Locate the cell with the specified text and output its (x, y) center coordinate. 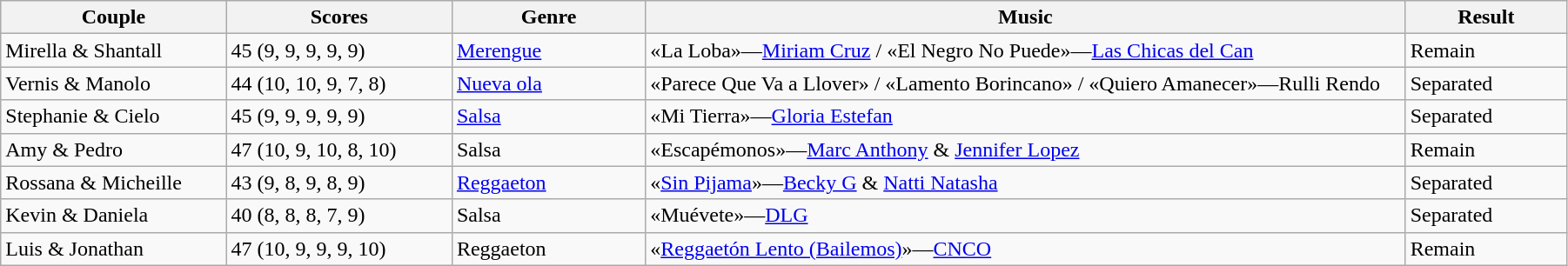
Result (1486, 17)
«Escapémonos»—Marc Anthony & Jennifer Lopez (1025, 150)
47 (10, 9, 9, 9, 10) (339, 249)
Nueva ola (548, 83)
Mirella & Shantall (113, 50)
Merengue (548, 50)
«Reggaetón Lento (Bailemos)»—CNCO (1025, 249)
Luis & Jonathan (113, 249)
Scores (339, 17)
«Sin Pijama»—Becky G & Natti Natasha (1025, 183)
40 (8, 8, 8, 7, 9) (339, 216)
Amy & Pedro (113, 150)
Couple (113, 17)
Rossana & Micheille (113, 183)
Vernis & Manolo (113, 83)
Genre (548, 17)
Stephanie & Cielo (113, 116)
«Parece Que Va a Llover» / «Lamento Borincano» / «Quiero Amanecer»—Rulli Rendo (1025, 83)
43 (9, 8, 9, 8, 9) (339, 183)
«Muévete»—DLG (1025, 216)
47 (10, 9, 10, 8, 10) (339, 150)
Kevin & Daniela (113, 216)
«La Loba»—Miriam Cruz / «El Negro No Puede»—Las Chicas del Can (1025, 50)
44 (10, 10, 9, 7, 8) (339, 83)
Music (1025, 17)
«Mi Tierra»—Gloria Estefan (1025, 116)
